Identify which cell holds the provided text, then report its [X, Y] central coordinate. 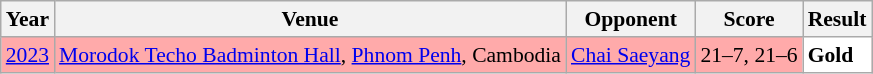
Result [838, 19]
Gold [838, 55]
Chai Saeyang [630, 55]
2023 [28, 55]
Year [28, 19]
Venue [310, 19]
Morodok Techo Badminton Hall, Phnom Penh, Cambodia [310, 55]
Opponent [630, 19]
Score [748, 19]
21–7, 21–6 [748, 55]
